Search for the cell housing the specified text and yield its [x, y] center coordinate. 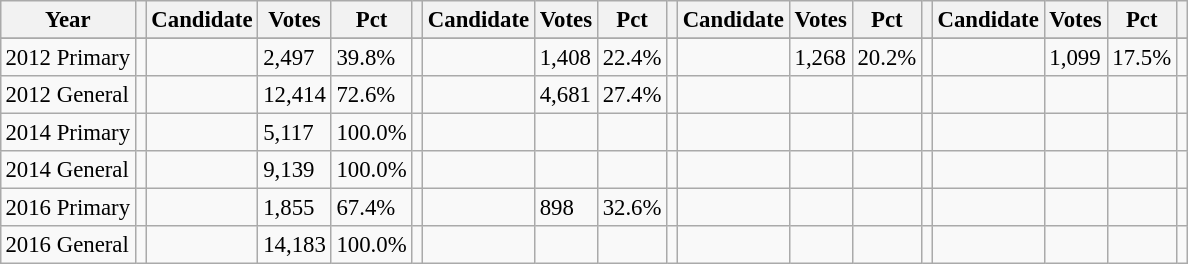
898 [566, 208]
Year [68, 20]
27.4% [632, 95]
22.4% [632, 57]
1,855 [294, 208]
1,268 [820, 57]
2012 General [68, 95]
2,497 [294, 57]
2012 Primary [68, 57]
12,414 [294, 95]
2014 General [68, 170]
20.2% [886, 57]
32.6% [632, 208]
1,408 [566, 57]
39.8% [372, 57]
2016 General [68, 245]
5,117 [294, 133]
72.6% [372, 95]
1,099 [1076, 57]
2014 Primary [68, 133]
14,183 [294, 245]
67.4% [372, 208]
4,681 [566, 95]
9,139 [294, 170]
17.5% [1142, 57]
2016 Primary [68, 208]
